Return (X, Y) of the center of cell containing provided text 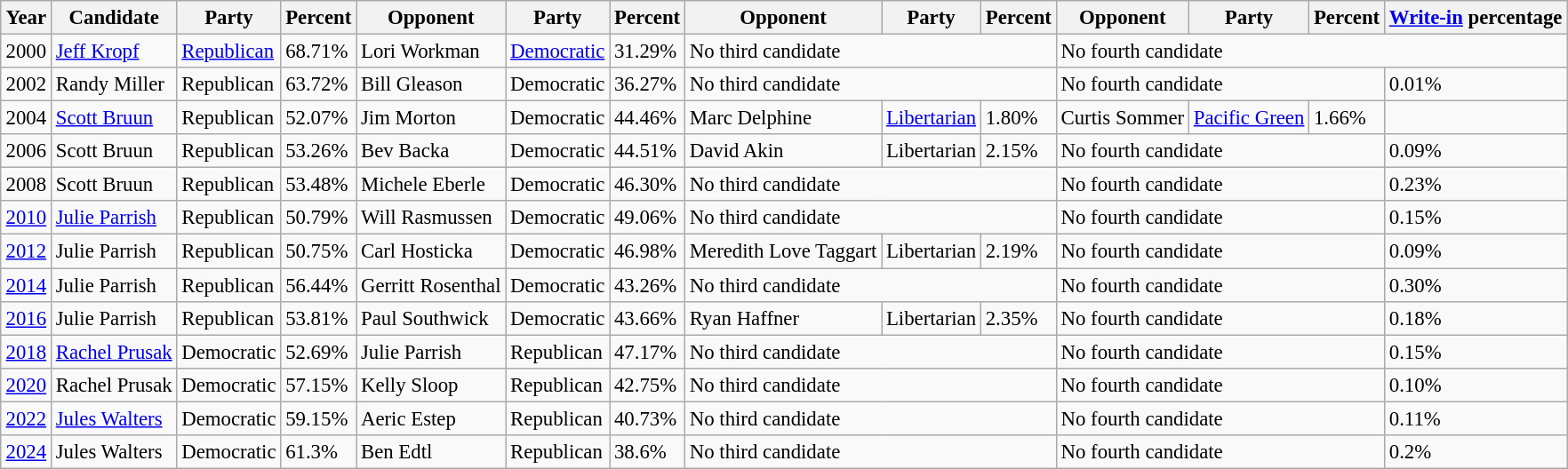
49.06% (647, 218)
1.80% (1019, 118)
2006 (26, 151)
Bev Backa (431, 151)
Jeff Kropf (114, 51)
Year (26, 18)
2.19% (1019, 251)
59.15% (318, 418)
Curtis Sommer (1122, 118)
2016 (26, 318)
Aeric Estep (431, 418)
Bill Gleason (431, 84)
53.81% (318, 318)
Write-in percentage (1476, 18)
2008 (26, 185)
43.66% (647, 318)
Marc Delphine (782, 118)
2024 (26, 451)
Candidate (114, 18)
46.30% (647, 185)
Michele Eberle (431, 185)
Jim Morton (431, 118)
2010 (26, 218)
38.6% (647, 451)
Carl Hosticka (431, 251)
56.44% (318, 285)
52.07% (318, 118)
0.11% (1476, 418)
1.66% (1348, 118)
44.46% (647, 118)
David Akin (782, 151)
42.75% (647, 385)
36.27% (647, 84)
Pacific Green (1248, 118)
2018 (26, 352)
Meredith Love Taggart (782, 251)
0.01% (1476, 84)
61.3% (318, 451)
Will Rasmussen (431, 218)
Kelly Sloop (431, 385)
2022 (26, 418)
40.73% (647, 418)
43.26% (647, 285)
2002 (26, 84)
31.29% (647, 51)
47.17% (647, 352)
2.15% (1019, 151)
68.71% (318, 51)
57.15% (318, 385)
2.35% (1019, 318)
Randy Miller (114, 84)
2012 (26, 251)
0.2% (1476, 451)
53.26% (318, 151)
52.69% (318, 352)
0.10% (1476, 385)
2004 (26, 118)
46.98% (647, 251)
44.51% (647, 151)
53.48% (318, 185)
Gerritt Rosenthal (431, 285)
0.18% (1476, 318)
2014 (26, 285)
2020 (26, 385)
50.75% (318, 251)
2000 (26, 51)
Ryan Haffner (782, 318)
0.30% (1476, 285)
63.72% (318, 84)
50.79% (318, 218)
Lori Workman (431, 51)
0.23% (1476, 185)
Ben Edtl (431, 451)
Paul Southwick (431, 318)
